Search for the cell housing the specified text and yield its (x, y) center coordinate. 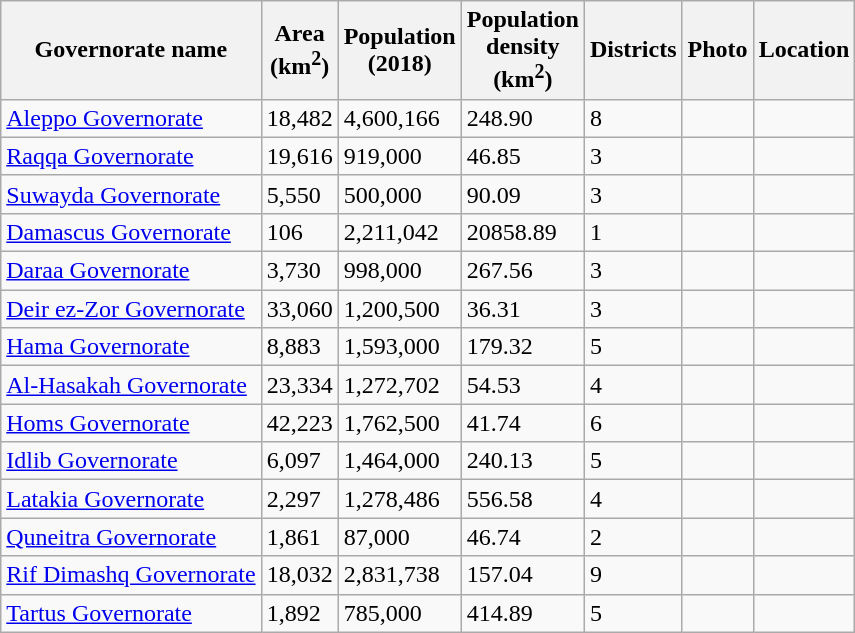
8 (633, 118)
500,000 (400, 194)
Quneitra Governorate (131, 537)
6 (633, 423)
2,297 (300, 499)
Damascus Governorate (131, 232)
106 (300, 232)
1,200,500 (400, 309)
Population (2018) (400, 50)
179.32 (522, 347)
20858.89 (522, 232)
41.74 (522, 423)
998,000 (400, 271)
1 (633, 232)
1,892 (300, 613)
Idlib Governorate (131, 461)
556.58 (522, 499)
42,223 (300, 423)
87,000 (400, 537)
33,060 (300, 309)
1,861 (300, 537)
Districts (633, 50)
4,600,166 (400, 118)
Suwayda Governorate (131, 194)
Photo (718, 50)
46.85 (522, 156)
Al-Hasakah Governorate (131, 385)
46.74 (522, 537)
1,593,000 (400, 347)
Daraa Governorate (131, 271)
1,278,486 (400, 499)
Latakia Governorate (131, 499)
3,730 (300, 271)
Populationdensity (km2) (522, 50)
2,831,738 (400, 575)
9 (633, 575)
2 (633, 537)
267.56 (522, 271)
Homs Governorate (131, 423)
36.31 (522, 309)
54.53 (522, 385)
Hama Governorate (131, 347)
Area (km2) (300, 50)
6,097 (300, 461)
90.09 (522, 194)
8,883 (300, 347)
Rif Dimashq Governorate (131, 575)
Deir ez-Zor Governorate (131, 309)
5,550 (300, 194)
240.13 (522, 461)
Governorate name (131, 50)
248.90 (522, 118)
157.04 (522, 575)
1,762,500 (400, 423)
Tartus Governorate (131, 613)
23,334 (300, 385)
18,482 (300, 118)
785,000 (400, 613)
19,616 (300, 156)
2,211,042 (400, 232)
Location (804, 50)
Raqqa Governorate (131, 156)
919,000 (400, 156)
Aleppo Governorate (131, 118)
1,272,702 (400, 385)
1,464,000 (400, 461)
18,032 (300, 575)
414.89 (522, 613)
